Identify which cell holds the provided text, then report its [x, y] central coordinate. 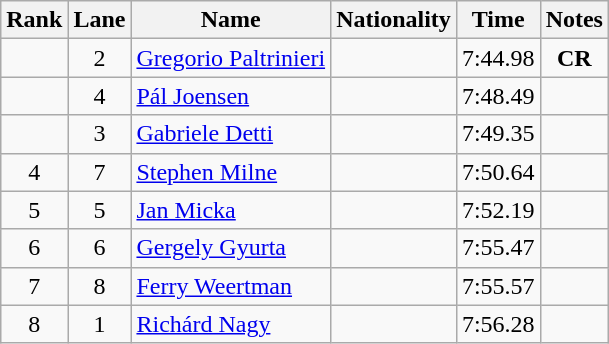
7:48.49 [498, 96]
Nationality [394, 20]
Name [231, 20]
7:55.47 [498, 248]
Ferry Weertman [231, 286]
7:56.28 [498, 324]
Lane [100, 20]
7:55.57 [498, 286]
3 [100, 134]
Jan Micka [231, 210]
Notes [574, 20]
Time [498, 20]
Gergely Gyurta [231, 248]
Gregorio Paltrinieri [231, 58]
1 [100, 324]
Stephen Milne [231, 172]
Pál Joensen [231, 96]
7:50.64 [498, 172]
2 [100, 58]
7:44.98 [498, 58]
CR [574, 58]
Gabriele Detti [231, 134]
7:52.19 [498, 210]
Richárd Nagy [231, 324]
7:49.35 [498, 134]
Rank [34, 20]
